Find where the given text appears and provide that cell's center as (x, y) coordinate. 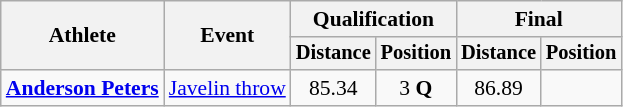
Qualification (374, 19)
3 Q (416, 88)
85.34 (334, 88)
Javelin throw (228, 88)
Final (538, 19)
Anderson Peters (82, 88)
Athlete (82, 36)
86.89 (498, 88)
Event (228, 36)
